Pinpoint the cell where the given text exists, returning its [X, Y] midpoint coordinate. 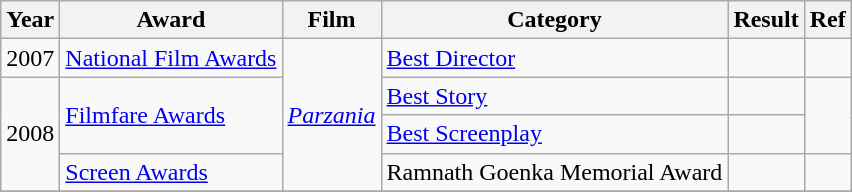
Award [171, 20]
Ref [828, 20]
Category [554, 20]
Film [332, 20]
Filmfare Awards [171, 115]
Parzania [332, 115]
Best Director [554, 58]
Ramnath Goenka Memorial Award [554, 172]
Best Story [554, 96]
Result [766, 20]
Year [30, 20]
2007 [30, 58]
National Film Awards [171, 58]
Best Screenplay [554, 134]
Screen Awards [171, 172]
2008 [30, 134]
